Locate the cell with the specified text and output its (X, Y) center coordinate. 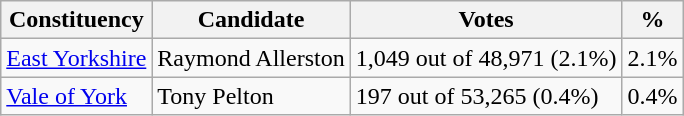
Votes (486, 20)
2.1% (652, 58)
Tony Pelton (251, 96)
197 out of 53,265 (0.4%) (486, 96)
0.4% (652, 96)
Raymond Allerston (251, 58)
% (652, 20)
Constituency (76, 20)
East Yorkshire (76, 58)
1,049 out of 48,971 (2.1%) (486, 58)
Vale of York (76, 96)
Candidate (251, 20)
